For the text-containing cell, return its midpoint in [X, Y] coordinate format. 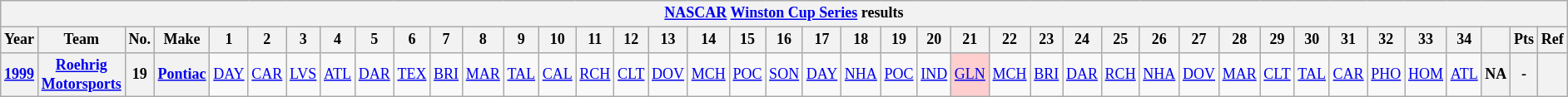
20 [934, 40]
Team [82, 40]
27 [1199, 40]
NA [1496, 75]
12 [631, 40]
Pts [1525, 40]
1999 [20, 75]
- [1525, 75]
6 [412, 40]
IND [934, 75]
15 [747, 40]
13 [668, 40]
9 [521, 40]
Year [20, 40]
33 [1427, 40]
30 [1312, 40]
3 [303, 40]
4 [338, 40]
TEX [412, 75]
14 [708, 40]
10 [558, 40]
1 [229, 40]
34 [1464, 40]
31 [1348, 40]
GLN [970, 75]
Make [181, 40]
8 [483, 40]
32 [1387, 40]
2 [267, 40]
17 [821, 40]
22 [1010, 40]
28 [1239, 40]
21 [970, 40]
23 [1047, 40]
CAL [558, 75]
16 [784, 40]
26 [1159, 40]
NASCAR Winston Cup Series results [784, 13]
11 [595, 40]
SON [784, 75]
18 [861, 40]
5 [375, 40]
No. [140, 40]
7 [446, 40]
HOM [1427, 75]
Pontiac [181, 75]
PHO [1387, 75]
Ref [1552, 40]
29 [1277, 40]
24 [1082, 40]
25 [1120, 40]
LVS [303, 75]
Roehrig Motorsports [82, 75]
